Return the [X, Y] coordinate for the center point of the cell that contains the specified text.  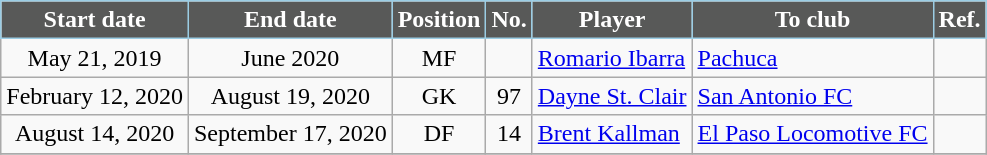
Pachuca [812, 58]
97 [509, 96]
San Antonio FC [812, 96]
August 19, 2020 [290, 96]
Brent Kallman [612, 134]
May 21, 2019 [95, 58]
September 17, 2020 [290, 134]
Ref. [960, 20]
To club [812, 20]
Position [439, 20]
El Paso Locomotive FC [812, 134]
February 12, 2020 [95, 96]
Player [612, 20]
August 14, 2020 [95, 134]
DF [439, 134]
June 2020 [290, 58]
No. [509, 20]
MF [439, 58]
End date [290, 20]
Start date [95, 20]
Dayne St. Clair [612, 96]
GK [439, 96]
Romario Ibarra [612, 58]
14 [509, 134]
